Find where the given text appears and provide that cell's center as (X, Y) coordinate. 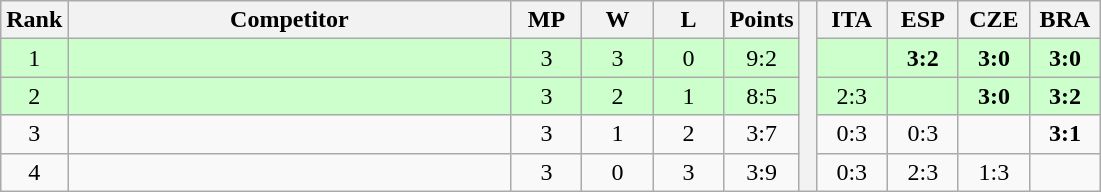
Rank (34, 20)
BRA (1064, 20)
ITA (852, 20)
3:9 (762, 172)
CZE (994, 20)
4 (34, 172)
3:7 (762, 134)
ESP (922, 20)
Competitor (290, 20)
8:5 (762, 96)
MP (546, 20)
9:2 (762, 58)
W (618, 20)
Points (762, 20)
3:1 (1064, 134)
L (688, 20)
1:3 (994, 172)
